Extract the (X, Y) coordinate from the center of the cell holding the provided text.  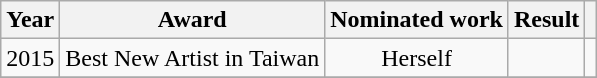
2015 (30, 58)
Year (30, 20)
Herself (417, 58)
Result (546, 20)
Best New Artist in Taiwan (192, 58)
Nominated work (417, 20)
Award (192, 20)
